Provide the (X, Y) coordinate of the cell's center where the given text is located.  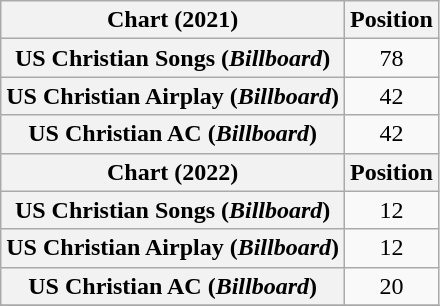
Chart (2021) (173, 20)
Chart (2022) (173, 172)
20 (392, 286)
78 (392, 58)
